Return the [X, Y] coordinate for the center point of the cell that contains the specified text.  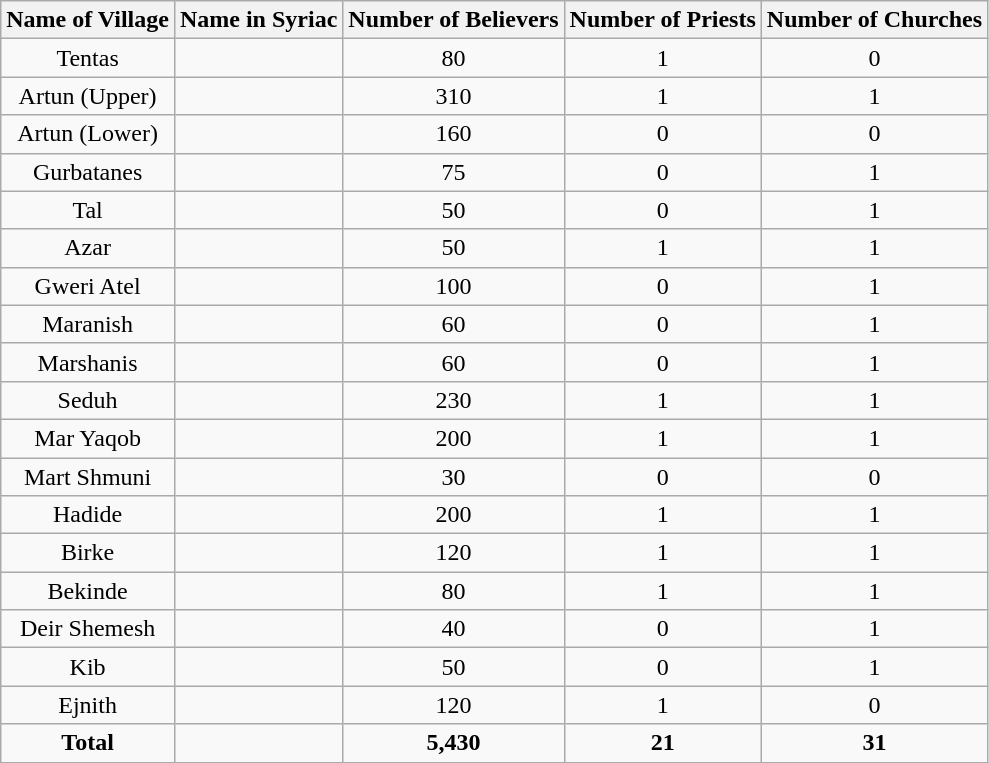
Seduh [88, 400]
Number of Believers [454, 20]
Tal [88, 210]
Bekinde [88, 591]
Total [88, 743]
21 [662, 743]
Gweri Atel [88, 286]
160 [454, 134]
75 [454, 172]
100 [454, 286]
Azar [88, 248]
5,430 [454, 743]
31 [874, 743]
Tentas [88, 58]
Deir Shemesh [88, 629]
Marshanis [88, 362]
Number of Priests [662, 20]
230 [454, 400]
Birke [88, 553]
Hadide [88, 515]
40 [454, 629]
Mart Shmuni [88, 477]
Mar Yaqob [88, 438]
30 [454, 477]
Number of Churches [874, 20]
Name of Village [88, 20]
Kib [88, 667]
Gurbatanes [88, 172]
Maranish [88, 324]
Name in Syriac [258, 20]
Artun (Upper) [88, 96]
Artun (Lower) [88, 134]
Ejnith [88, 705]
310 [454, 96]
